For the text-containing cell, return its midpoint in [X, Y] coordinate format. 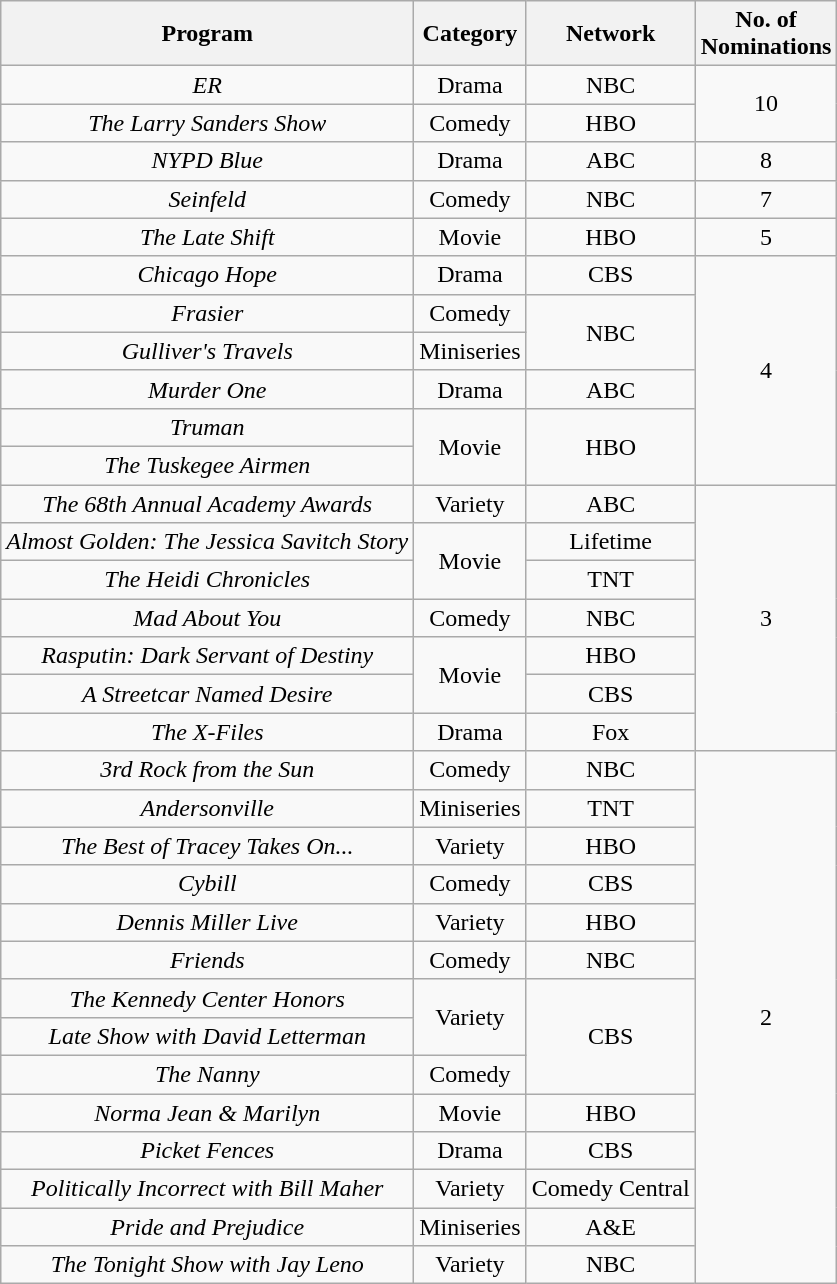
Almost Golden: The Jessica Savitch Story [208, 542]
Program [208, 34]
3 [766, 617]
NYPD Blue [208, 161]
A Streetcar Named Desire [208, 694]
A&E [610, 1227]
7 [766, 199]
Seinfeld [208, 199]
ER [208, 85]
The Late Shift [208, 237]
Lifetime [610, 542]
5 [766, 237]
Fox [610, 732]
Picket Fences [208, 1151]
Chicago Hope [208, 275]
Murder One [208, 389]
The Tonight Show with Jay Leno [208, 1265]
10 [766, 104]
The 68th Annual Academy Awards [208, 503]
8 [766, 161]
2 [766, 1018]
Friends [208, 960]
The Tuskegee Airmen [208, 465]
Rasputin: Dark Servant of Destiny [208, 656]
Pride and Prejudice [208, 1227]
Andersonville [208, 808]
4 [766, 370]
Gulliver's Travels [208, 351]
Norma Jean & Marilyn [208, 1113]
Late Show with David Letterman [208, 1036]
Mad About You [208, 618]
The Larry Sanders Show [208, 123]
The Heidi Chronicles [208, 580]
The X-Files [208, 732]
Frasier [208, 313]
Network [610, 34]
Dennis Miller Live [208, 922]
The Kennedy Center Honors [208, 998]
The Best of Tracey Takes On... [208, 846]
Truman [208, 427]
Politically Incorrect with Bill Maher [208, 1189]
The Nanny [208, 1074]
No. ofNominations [766, 34]
Comedy Central [610, 1189]
Category [470, 34]
Cybill [208, 884]
3rd Rock from the Sun [208, 770]
